Search for the cell housing the specified text and yield its (x, y) center coordinate. 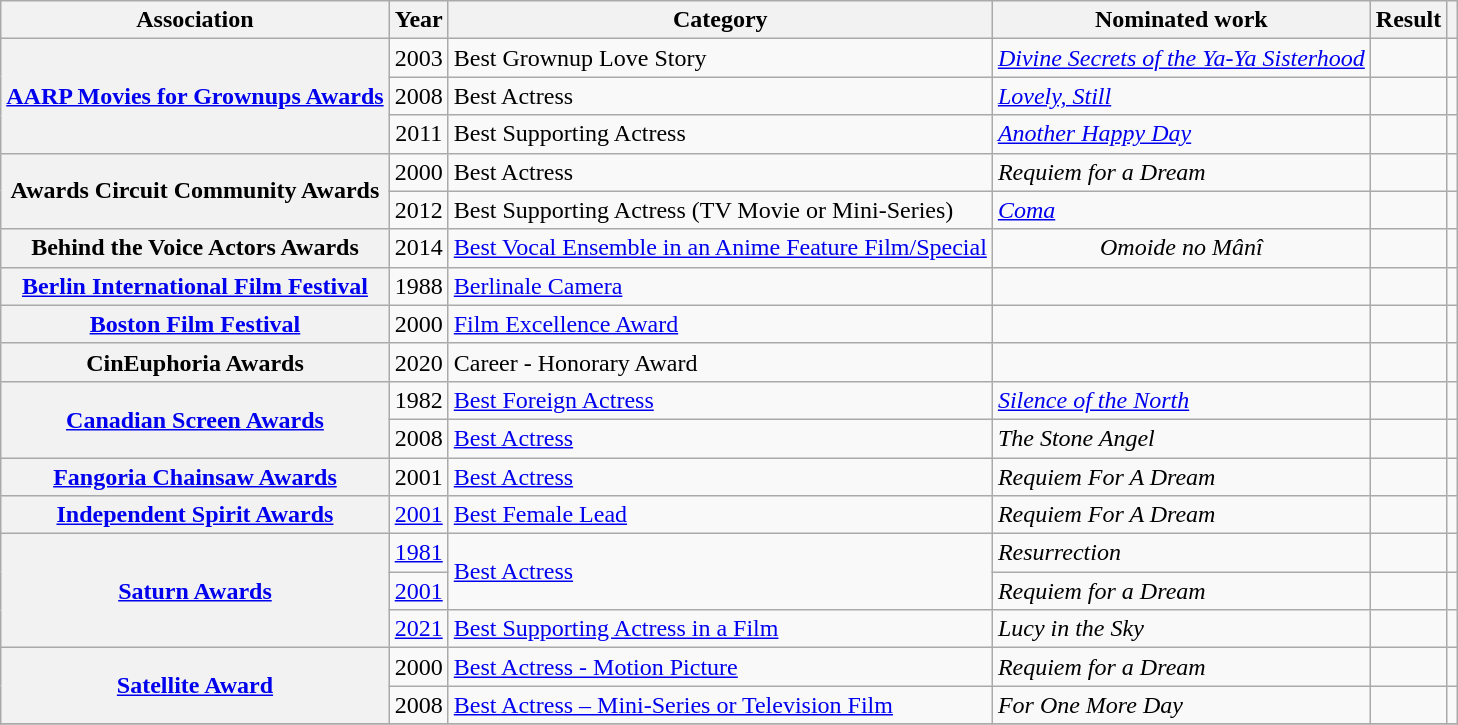
The Stone Angel (1181, 438)
2020 (418, 362)
Best Supporting Actress (720, 134)
Another Happy Day (1181, 134)
1982 (418, 400)
Satellite Award (195, 686)
Divine Secrets of the Ya-Ya Sisterhood (1181, 58)
Saturn Awards (195, 591)
Association (195, 20)
AARP Movies for Grownups Awards (195, 96)
1988 (418, 286)
Berlin International Film Festival (195, 286)
Canadian Screen Awards (195, 419)
Coma (1181, 210)
Awards Circuit Community Awards (195, 191)
Best Vocal Ensemble in an Anime Feature Film/Special (720, 248)
2003 (418, 58)
2021 (418, 629)
Best Supporting Actress (TV Movie or Mini-Series) (720, 210)
Resurrection (1181, 553)
Fangoria Chainsaw Awards (195, 477)
Film Excellence Award (720, 324)
Independent Spirit Awards (195, 515)
1981 (418, 553)
Best Female Lead (720, 515)
Year (418, 20)
Result (1408, 20)
2011 (418, 134)
Behind the Voice Actors Awards (195, 248)
Best Actress – Mini-Series or Television Film (720, 705)
Omoide no Mânî (1181, 248)
Lovely, Still (1181, 96)
Lucy in the Sky (1181, 629)
Career - Honorary Award (720, 362)
Nominated work (1181, 20)
2014 (418, 248)
For One More Day (1181, 705)
Silence of the North (1181, 400)
Best Supporting Actress in a Film (720, 629)
Best Grownup Love Story (720, 58)
Best Actress - Motion Picture (720, 667)
Boston Film Festival (195, 324)
2012 (418, 210)
Category (720, 20)
CinEuphoria Awards (195, 362)
Best Foreign Actress (720, 400)
Berlinale Camera (720, 286)
